Provide the (x, y) coordinate of the cell's center where the given text is located.  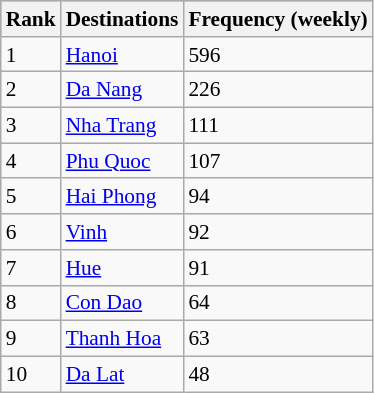
1 (31, 55)
Da Nang (122, 90)
Phu Quoc (122, 161)
Hai Phong (122, 197)
7 (31, 268)
6 (31, 232)
Rank (31, 19)
226 (278, 90)
63 (278, 339)
Vinh (122, 232)
92 (278, 232)
107 (278, 161)
64 (278, 303)
8 (31, 303)
48 (278, 374)
3 (31, 126)
Con Dao (122, 303)
Destinations (122, 19)
596 (278, 55)
111 (278, 126)
10 (31, 374)
94 (278, 197)
Frequency (weekly) (278, 19)
Nha Trang (122, 126)
Hanoi (122, 55)
91 (278, 268)
9 (31, 339)
Da Lat (122, 374)
Hue (122, 268)
2 (31, 90)
4 (31, 161)
5 (31, 197)
Thanh Hoa (122, 339)
